Extract the (X, Y) coordinate from the center of the cell holding the provided text.  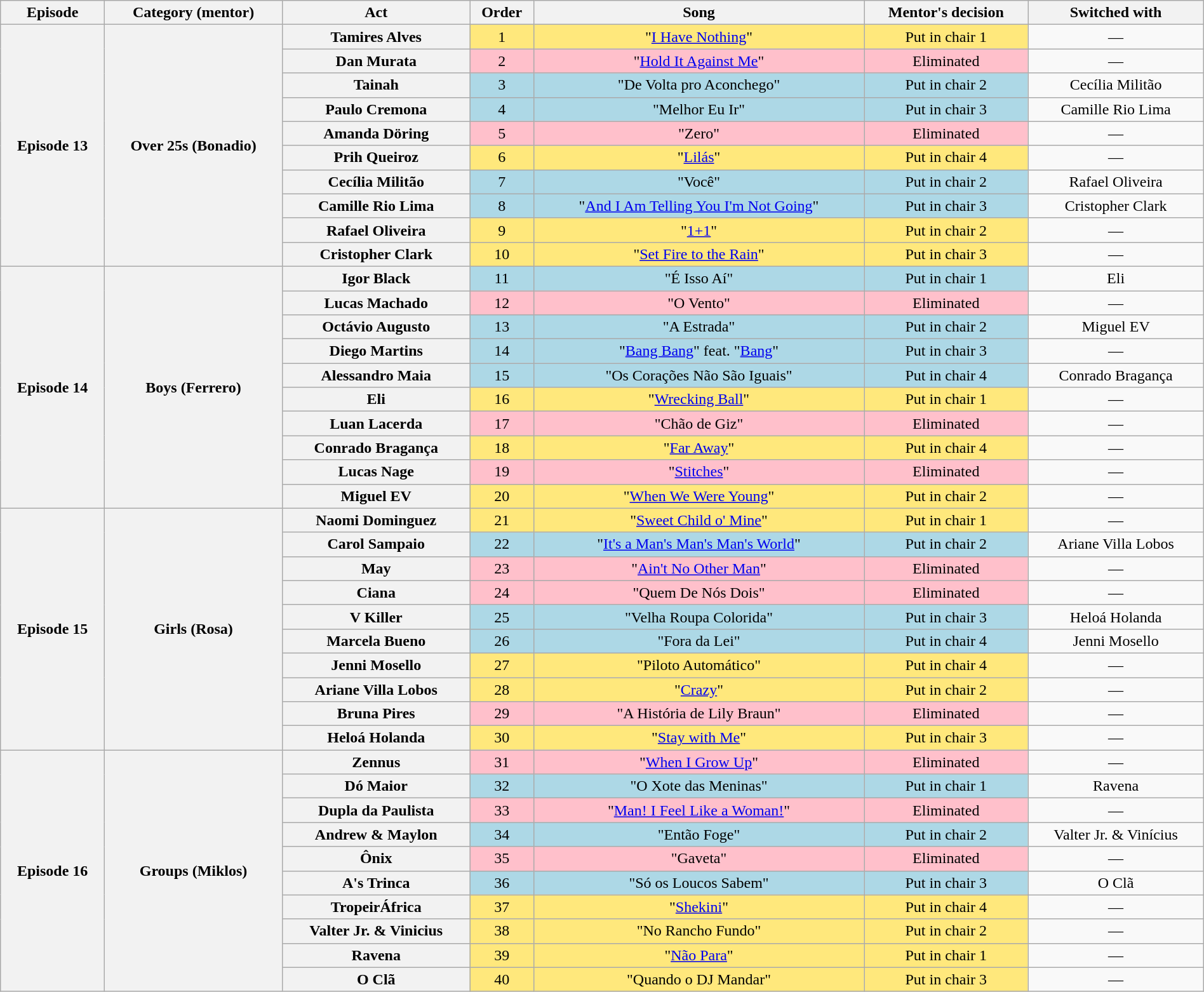
"Piloto Automático" (699, 665)
"Só os Loucos Sabem" (699, 883)
1 (502, 37)
"Sweet Child o' Mine" (699, 520)
"O Vento" (699, 303)
Ciana (376, 593)
"Stitches" (699, 472)
Song (699, 13)
39 (502, 955)
16 (502, 399)
Lucas Nage (376, 472)
Dó Maior (376, 786)
"A História de Lily Braun" (699, 714)
22 (502, 544)
Dan Murata (376, 61)
"When I Grow Up" (699, 762)
37 (502, 907)
32 (502, 786)
"A Estrada" (699, 327)
"Set Fire to the Rain" (699, 254)
35 (502, 859)
Episode (53, 13)
28 (502, 689)
38 (502, 931)
21 (502, 520)
29 (502, 714)
"De Volta pro Aconchego" (699, 85)
"Melhor Eu Ir" (699, 109)
"Hold It Against Me" (699, 61)
Lucas Machado (376, 303)
9 (502, 230)
Diego Martins (376, 351)
"Então Foge" (699, 834)
Igor Black (376, 278)
Tamires Alves (376, 37)
10 (502, 254)
"Fora da Lei" (699, 641)
Valter Jr. & Vinícius (1116, 834)
"Lilás" (699, 158)
"Shekini" (699, 907)
14 (502, 351)
Category (mentor) (194, 13)
Prih Queiroz (376, 158)
Tainah (376, 85)
"It's a Man's Man's Man's World" (699, 544)
Episode 16 (53, 871)
13 (502, 327)
15 (502, 375)
Naomi Dominguez (376, 520)
Zennus (376, 762)
Ônix (376, 859)
34 (502, 834)
A's Trinca (376, 883)
30 (502, 738)
24 (502, 593)
7 (502, 182)
"No Rancho Fundo" (699, 931)
"Man! I Feel Like a Woman!" (699, 810)
"When We Were Young" (699, 496)
"Os Corações Não São Iguais" (699, 375)
Marcela Bueno (376, 641)
Episode 14 (53, 387)
6 (502, 158)
"Gaveta" (699, 859)
36 (502, 883)
Girls (Rosa) (194, 629)
May (376, 568)
Groups (Miklos) (194, 871)
"Stay with Me" (699, 738)
Episode 13 (53, 146)
"Velha Roupa Colorida" (699, 617)
"Não Para" (699, 955)
Dupla da Paulista (376, 810)
31 (502, 762)
Episode 15 (53, 629)
12 (502, 303)
"I Have Nothing" (699, 37)
"Wrecking Ball" (699, 399)
33 (502, 810)
"Quando o DJ Mandar" (699, 979)
"Zero" (699, 133)
Valter Jr. & Vinicius (376, 931)
8 (502, 206)
Andrew & Maylon (376, 834)
11 (502, 278)
"Quem De Nós Dois" (699, 593)
Order (502, 13)
Act (376, 13)
3 (502, 85)
4 (502, 109)
V Killer (376, 617)
Amanda Döring (376, 133)
Luan Lacerda (376, 424)
Over 25s (Bonadio) (194, 146)
Paulo Cremona (376, 109)
"É Isso Aí" (699, 278)
2 (502, 61)
40 (502, 979)
"And I Am Telling You I'm Not Going" (699, 206)
Bruna Pires (376, 714)
"Ain't No Other Man" (699, 568)
Octávio Augusto (376, 327)
Alessandro Maia (376, 375)
"Chão de Giz" (699, 424)
Mentor's decision (946, 13)
18 (502, 448)
23 (502, 568)
"1+1" (699, 230)
5 (502, 133)
19 (502, 472)
20 (502, 496)
"Far Away" (699, 448)
Boys (Ferrero) (194, 387)
"O Xote das Meninas" (699, 786)
"Crazy" (699, 689)
Switched with (1116, 13)
26 (502, 641)
"Você" (699, 182)
17 (502, 424)
27 (502, 665)
25 (502, 617)
Carol Sampaio (376, 544)
TropeirÁfrica (376, 907)
"Bang Bang" feat. "Bang" (699, 351)
